Search for the cell housing the specified text and yield its (X, Y) center coordinate. 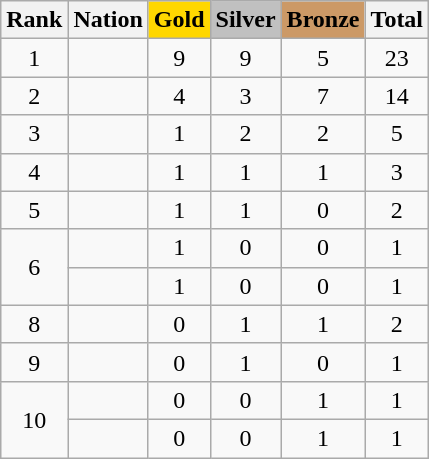
8 (34, 324)
14 (397, 96)
7 (323, 96)
Gold (179, 20)
23 (397, 58)
Rank (34, 20)
Total (397, 20)
Silver (246, 20)
10 (34, 419)
Nation (108, 20)
Bronze (323, 20)
6 (34, 267)
